Output the [x, y] coordinate of the center of the cell containing the given text.  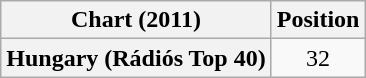
32 [318, 58]
Hungary (Rádiós Top 40) [136, 58]
Chart (2011) [136, 20]
Position [318, 20]
